Return the (X, Y) coordinate for the center point of the cell that contains the specified text.  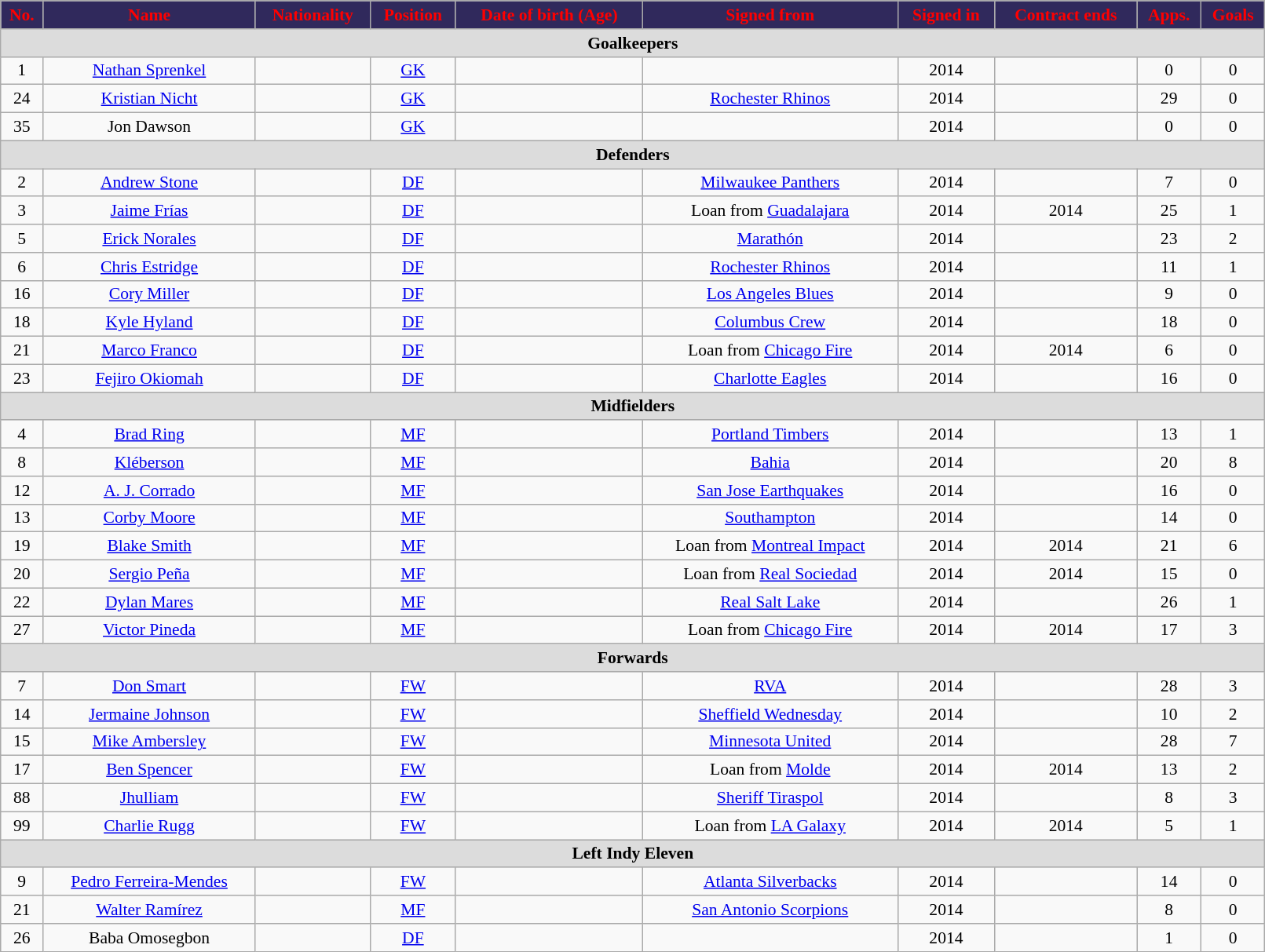
Cory Miller (149, 294)
Walter Ramírez (149, 910)
Loan from Molde (770, 770)
Los Angeles Blues (770, 294)
Jon Dawson (149, 127)
Kristian Nicht (149, 99)
Victor Pineda (149, 630)
Jaime Frías (149, 211)
Atlanta Silverbacks (770, 882)
Goalkeepers (633, 43)
San Antonio Scorpions (770, 910)
Position (413, 15)
Goals (1233, 15)
Dylan Mares (149, 602)
12 (22, 491)
Columbus Crew (770, 323)
Loan from LA Galaxy (770, 826)
35 (22, 127)
88 (22, 798)
Erick Norales (149, 239)
Minnesota United (770, 742)
Charlotte Eagles (770, 378)
Jermaine Johnson (149, 714)
Defenders (633, 155)
Brad Ring (149, 435)
Blake Smith (149, 546)
Kléberson (149, 462)
A. J. Corrado (149, 491)
19 (22, 546)
RVA (770, 686)
Loan from Montreal Impact (770, 546)
Fejiro Okiomah (149, 378)
25 (1169, 211)
29 (1169, 99)
24 (22, 99)
Charlie Rugg (149, 826)
Nathan Sprenkel (149, 71)
Chris Estridge (149, 267)
Nationality (313, 15)
Portland Timbers (770, 435)
Pedro Ferreira-Mendes (149, 882)
Sheriff Tiraspol (770, 798)
Loan from Real Sociedad (770, 574)
99 (22, 826)
27 (22, 630)
Marathón (770, 239)
Kyle Hyland (149, 323)
Apps. (1169, 15)
Jhulliam (149, 798)
Mike Ambersley (149, 742)
Date of birth (Age) (549, 15)
San Jose Earthquakes (770, 491)
Loan from Guadalajara (770, 211)
Baba Omosegbon (149, 938)
Signed from (770, 15)
Sheffield Wednesday (770, 714)
Midfielders (633, 407)
10 (1169, 714)
Milwaukee Panthers (770, 183)
11 (1169, 267)
4 (22, 435)
Contract ends (1066, 15)
Southampton (770, 518)
Signed in (946, 15)
Sergio Peña (149, 574)
Left Indy Eleven (633, 854)
Name (149, 15)
No. (22, 15)
22 (22, 602)
Marco Franco (149, 351)
Andrew Stone (149, 183)
Real Salt Lake (770, 602)
Corby Moore (149, 518)
Forwards (633, 658)
Don Smart (149, 686)
Ben Spencer (149, 770)
Bahia (770, 462)
